Capture the cell that displays the provided text and extract its [x, y] central coordinate. 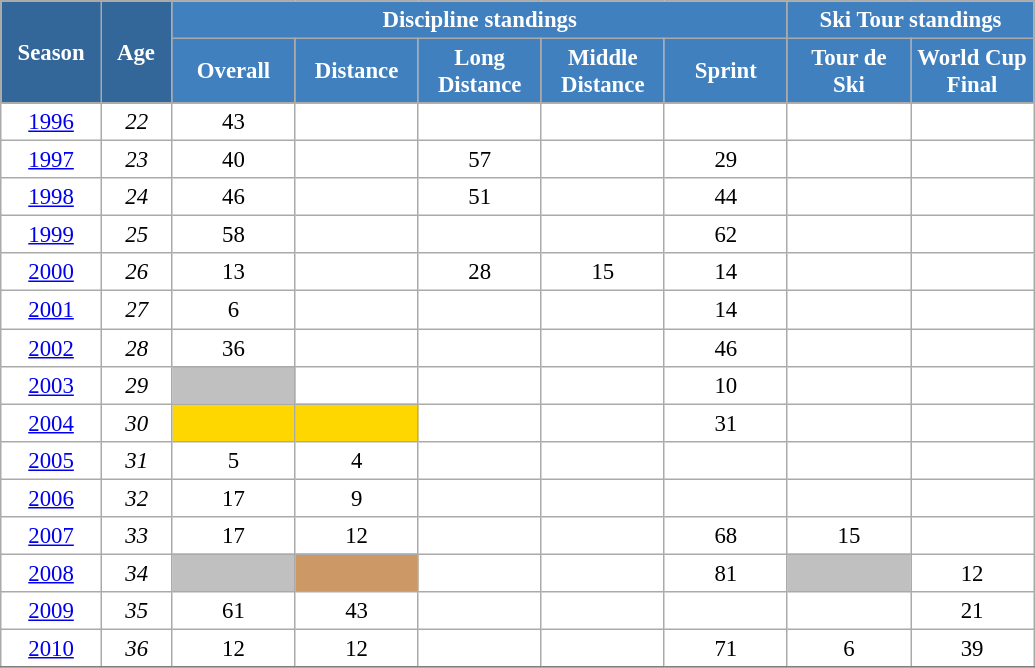
2003 [52, 385]
39 [972, 648]
Distance [356, 72]
44 [726, 197]
34 [136, 573]
2001 [52, 310]
2007 [52, 536]
1997 [52, 160]
2009 [52, 611]
2004 [52, 423]
1999 [52, 235]
13 [234, 273]
24 [136, 197]
World CupFinal [972, 72]
2005 [52, 460]
Overall [234, 72]
61 [234, 611]
Age [136, 52]
Ski Tour standings [910, 20]
21 [972, 611]
23 [136, 160]
2000 [52, 273]
71 [726, 648]
30 [136, 423]
68 [726, 536]
1996 [52, 122]
32 [136, 498]
62 [726, 235]
81 [726, 573]
51 [480, 197]
33 [136, 536]
2006 [52, 498]
Sprint [726, 72]
22 [136, 122]
Season [52, 52]
58 [234, 235]
2008 [52, 573]
Middle Distance [602, 72]
2010 [52, 648]
9 [356, 498]
4 [356, 460]
26 [136, 273]
Discipline standings [480, 20]
57 [480, 160]
1998 [52, 197]
35 [136, 611]
27 [136, 310]
5 [234, 460]
Tour deSki [848, 72]
40 [234, 160]
10 [726, 385]
Long Distance [480, 72]
25 [136, 235]
2002 [52, 348]
